Identify which cell holds the provided text, then report its (X, Y) central coordinate. 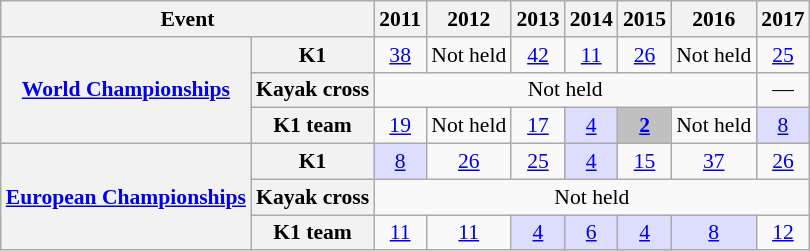
37 (714, 162)
15 (644, 162)
2012 (468, 19)
World Championships (126, 90)
2016 (714, 19)
6 (592, 233)
2014 (592, 19)
European Championships (126, 198)
12 (782, 233)
2015 (644, 19)
2011 (400, 19)
19 (400, 126)
2013 (538, 19)
— (782, 90)
38 (400, 55)
2 (644, 126)
42 (538, 55)
17 (538, 126)
Event (188, 19)
2017 (782, 19)
